From the cell containing the given text, extract its center point as (X, Y) coordinate. 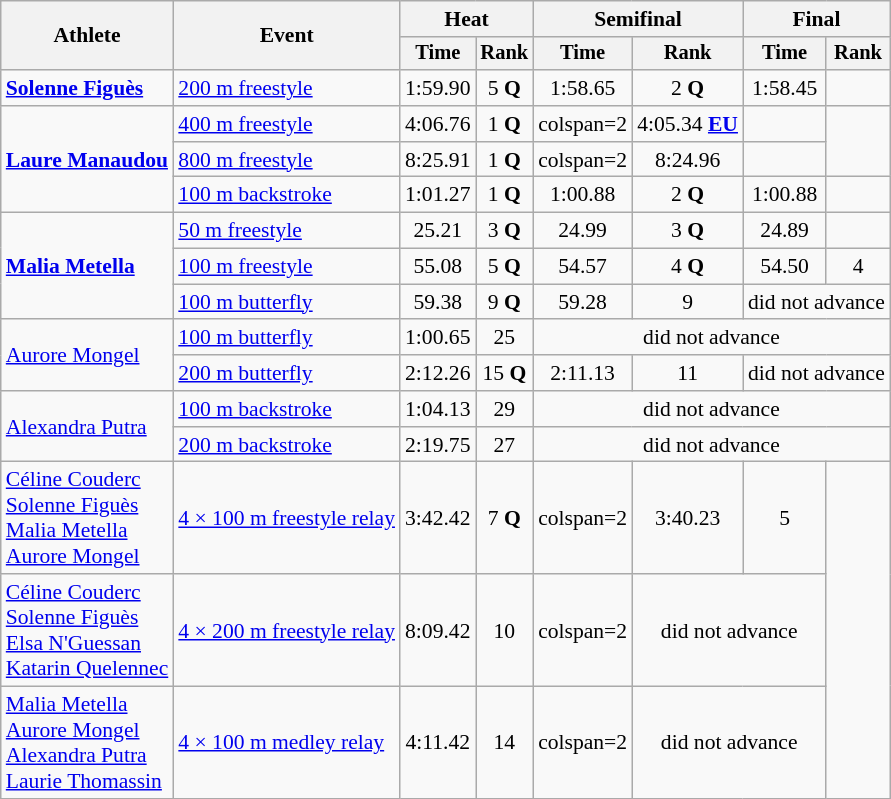
29 (505, 409)
4:06.76 (438, 124)
8:25.91 (438, 160)
1:01.27 (438, 195)
59.28 (582, 302)
1:58.45 (784, 88)
Heat (466, 19)
10 (505, 630)
24.99 (582, 231)
2:19.75 (438, 445)
4 × 100 m freestyle relay (286, 518)
3:40.23 (688, 518)
Laure Manaudou (88, 160)
2:12.26 (438, 373)
1:04.13 (438, 409)
Céline CoudercSolenne FiguèsElsa N'GuessanKatarin Quelennec (88, 630)
9 Q (505, 302)
Malia Metella (88, 266)
4 (858, 267)
59.38 (438, 302)
1:58.65 (582, 88)
14 (505, 743)
50 m freestyle (286, 231)
7 Q (505, 518)
200 m backstroke (286, 445)
4:05.34 EU (688, 124)
Malia MetellaAurore MongelAlexandra PutraLaurie Thomassin (88, 743)
Céline CoudercSolenne FiguèsMalia MetellaAurore Mongel (88, 518)
4 × 200 m freestyle relay (286, 630)
8:09.42 (438, 630)
2:11.13 (582, 373)
24.89 (784, 231)
25 (505, 338)
100 m freestyle (286, 267)
4 Q (688, 267)
Solenne Figuès (88, 88)
Semifinal (638, 19)
Final (816, 19)
Alexandra Putra (88, 426)
15 Q (505, 373)
400 m freestyle (286, 124)
27 (505, 445)
8:24.96 (688, 160)
3:42.42 (438, 518)
4 × 100 m medley relay (286, 743)
Athlete (88, 36)
54.50 (784, 267)
Aurore Mongel (88, 356)
200 m butterfly (286, 373)
1:59.90 (438, 88)
9 (688, 302)
54.57 (582, 267)
11 (688, 373)
4:11.42 (438, 743)
55.08 (438, 267)
5 (784, 518)
800 m freestyle (286, 160)
Event (286, 36)
25.21 (438, 231)
200 m freestyle (286, 88)
1:00.65 (438, 338)
